Output the (X, Y) coordinate of the center of the cell containing the given text.  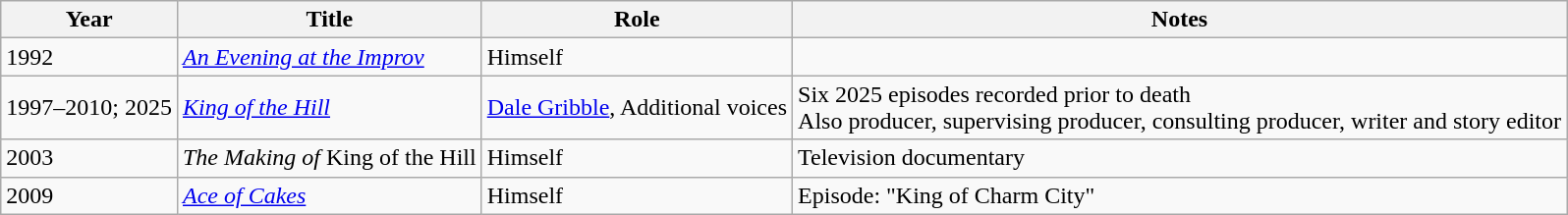
1992 (89, 57)
Notes (1180, 20)
Dale Gribble, Additional voices (637, 108)
Year (89, 20)
1997–2010; 2025 (89, 108)
2003 (89, 158)
Six 2025 episodes recorded prior to deathAlso producer, supervising producer, consulting producer, writer and story editor (1180, 108)
King of the Hill (329, 108)
Title (329, 20)
The Making of King of the Hill (329, 158)
Ace of Cakes (329, 195)
2009 (89, 195)
An Evening at the Improv (329, 57)
Television documentary (1180, 158)
Episode: "King of Charm City" (1180, 195)
Role (637, 20)
